Provide the (X, Y) coordinate of the cell's center where the given text is located.  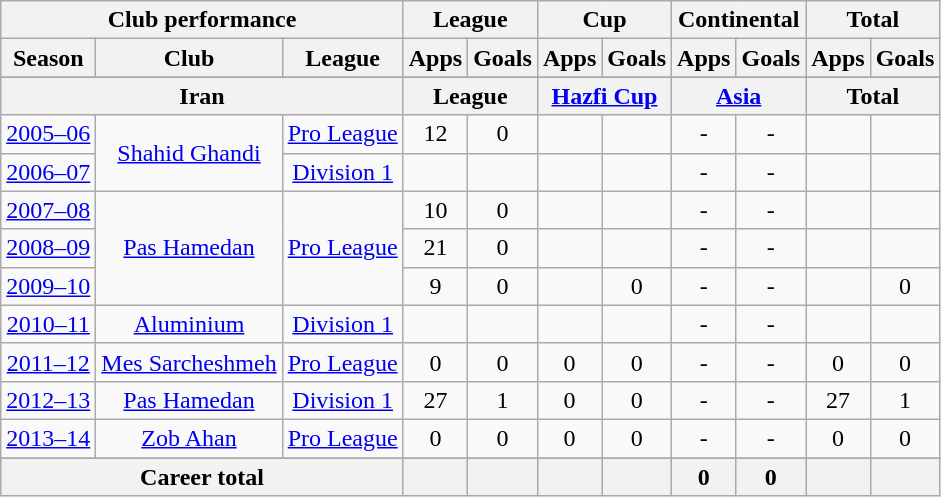
Cup (604, 20)
2006–07 (48, 172)
2008–09 (48, 248)
2007–08 (48, 210)
10 (435, 210)
2010–11 (48, 324)
21 (435, 248)
Season (48, 58)
Club performance (202, 20)
Shahid Ghandi (189, 153)
Club (189, 58)
2013–14 (48, 438)
2009–10 (48, 286)
2011–12 (48, 362)
2005–06 (48, 134)
Iran (202, 96)
Continental (739, 20)
9 (435, 286)
Asia (739, 96)
12 (435, 134)
Zob Ahan (189, 438)
Mes Sarcheshmeh (189, 362)
2012–13 (48, 400)
Career total (202, 477)
Aluminium (189, 324)
Hazfi Cup (604, 96)
